For the text-containing cell, return its midpoint in [X, Y] coordinate format. 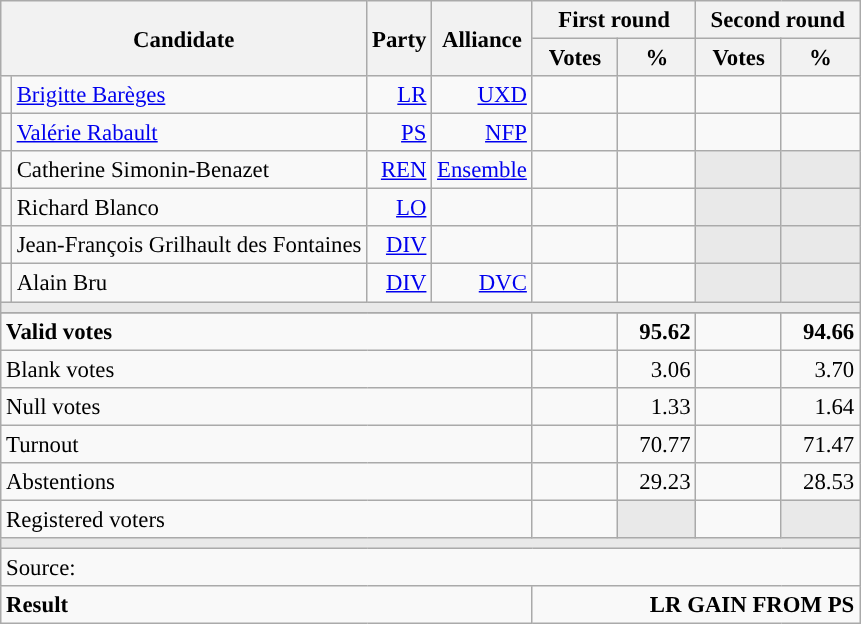
Abstentions [266, 482]
Registered voters [266, 519]
REN [400, 170]
LR [400, 95]
First round [614, 20]
3.06 [657, 369]
Valid votes [266, 331]
Ensemble [482, 170]
Jean-François Grilhault des Fontaines [188, 245]
Alliance [482, 38]
Valérie Rabault [188, 133]
Party [400, 38]
3.70 [820, 369]
PS [400, 133]
70.77 [657, 444]
Alain Bru [188, 283]
1.33 [657, 406]
DVC [482, 283]
Null votes [266, 406]
Turnout [266, 444]
94.66 [820, 331]
71.47 [820, 444]
Result [266, 605]
Second round [778, 20]
LO [400, 208]
29.23 [657, 482]
Catherine Simonin-Benazet [188, 170]
Candidate [184, 38]
28.53 [820, 482]
UXD [482, 95]
95.62 [657, 331]
Brigitte Barèges [188, 95]
1.64 [820, 406]
NFP [482, 133]
Source: [430, 567]
Richard Blanco [188, 208]
LR GAIN FROM PS [696, 605]
Blank votes [266, 369]
